Extract the (x, y) coordinate from the center of the cell holding the provided text.  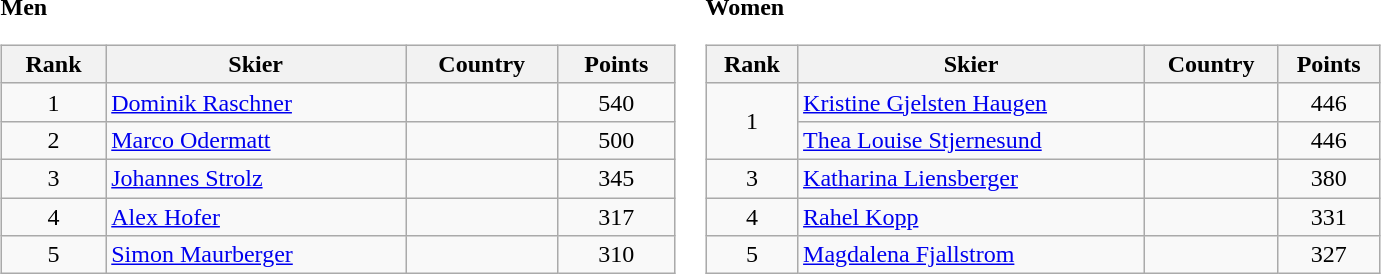
327 (1329, 255)
Katharina Liensberger (972, 178)
Simon Maurberger (256, 255)
Marco Odermatt (256, 140)
331 (1329, 217)
Rahel Kopp (972, 217)
Thea Louise Stjernesund (972, 140)
317 (616, 217)
Magdalena Fjallstrom (972, 255)
2 (53, 140)
Johannes Strolz (256, 178)
500 (616, 140)
Alex Hofer (256, 217)
345 (616, 178)
540 (616, 102)
Dominik Raschner (256, 102)
380 (1329, 178)
310 (616, 255)
Kristine Gjelsten Haugen (972, 102)
